Identify which cell holds the provided text, then report its [X, Y] central coordinate. 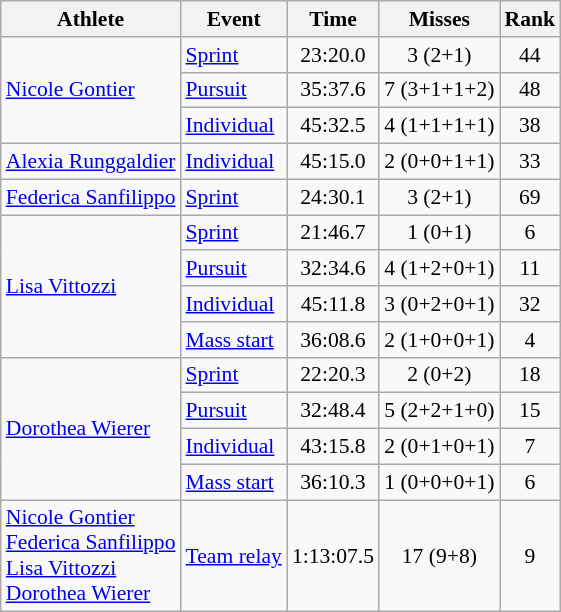
Team relay [234, 556]
48 [530, 90]
2 (1+0+0+1) [439, 340]
21:46.7 [333, 233]
43:15.8 [333, 447]
Event [234, 19]
Time [333, 19]
24:30.1 [333, 197]
18 [530, 375]
2 (0+1+0+1) [439, 447]
1 (0+1) [439, 233]
4 (1+1+1+1) [439, 126]
32:48.4 [333, 411]
32:34.6 [333, 269]
45:32.5 [333, 126]
15 [530, 411]
17 (9+8) [439, 556]
5 (2+2+1+0) [439, 411]
36:08.6 [333, 340]
9 [530, 556]
Lisa Vittozzi [91, 286]
4 (1+2+0+1) [439, 269]
Federica Sanfilippo [91, 197]
Misses [439, 19]
Alexia Runggaldier [91, 162]
23:20.0 [333, 55]
7 (3+1+1+2) [439, 90]
44 [530, 55]
32 [530, 304]
Nicole GontierFederica SanfilippoLisa VittozziDorothea Wierer [91, 556]
2 (0+2) [439, 375]
7 [530, 447]
22:20.3 [333, 375]
Athlete [91, 19]
45:15.0 [333, 162]
11 [530, 269]
Nicole Gontier [91, 90]
Rank [530, 19]
1 (0+0+0+1) [439, 482]
4 [530, 340]
45:11.8 [333, 304]
2 (0+0+1+1) [439, 162]
38 [530, 126]
1:13:07.5 [333, 556]
33 [530, 162]
35:37.6 [333, 90]
69 [530, 197]
3 (0+2+0+1) [439, 304]
Dorothea Wierer [91, 428]
36:10.3 [333, 482]
